Scan for the cell matching the given text and deliver its (x, y) coordinate at center. 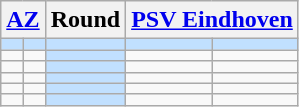
Round (85, 20)
PSV Eindhoven (212, 20)
AZ (23, 20)
